Return the (x, y) coordinate for the center point of the cell that contains the specified text.  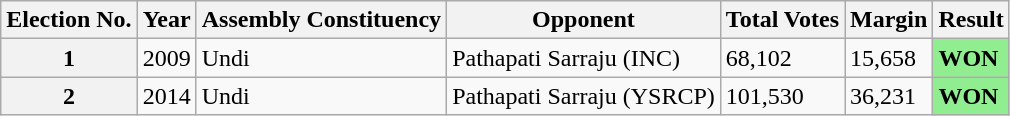
Result (971, 20)
15,658 (889, 58)
Opponent (584, 20)
Margin (889, 20)
101,530 (782, 96)
Year (166, 20)
2 (69, 96)
2009 (166, 58)
Assembly Constituency (321, 20)
68,102 (782, 58)
1 (69, 58)
Total Votes (782, 20)
2014 (166, 96)
Pathapati Sarraju (YSRCP) (584, 96)
Pathapati Sarraju (INC) (584, 58)
Election No. (69, 20)
36,231 (889, 96)
